Search for the cell housing the specified text and yield its [X, Y] center coordinate. 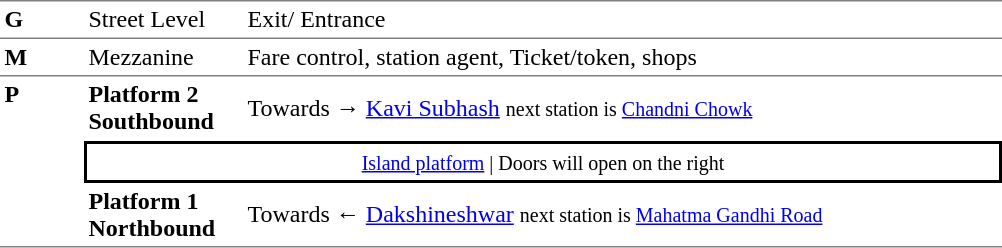
M [42, 58]
Platform 2Southbound [164, 108]
Island platform | Doors will open on the right [543, 162]
Platform 1Northbound [164, 215]
G [42, 20]
Exit/ Entrance [622, 20]
Street Level [164, 20]
P [42, 162]
Fare control, station agent, Ticket/token, shops [622, 58]
Towards ← Dakshineshwar next station is Mahatma Gandhi Road [622, 215]
Mezzanine [164, 58]
Towards → Kavi Subhash next station is Chandni Chowk [622, 108]
